Output the [x, y] coordinate of the center of the cell containing the given text.  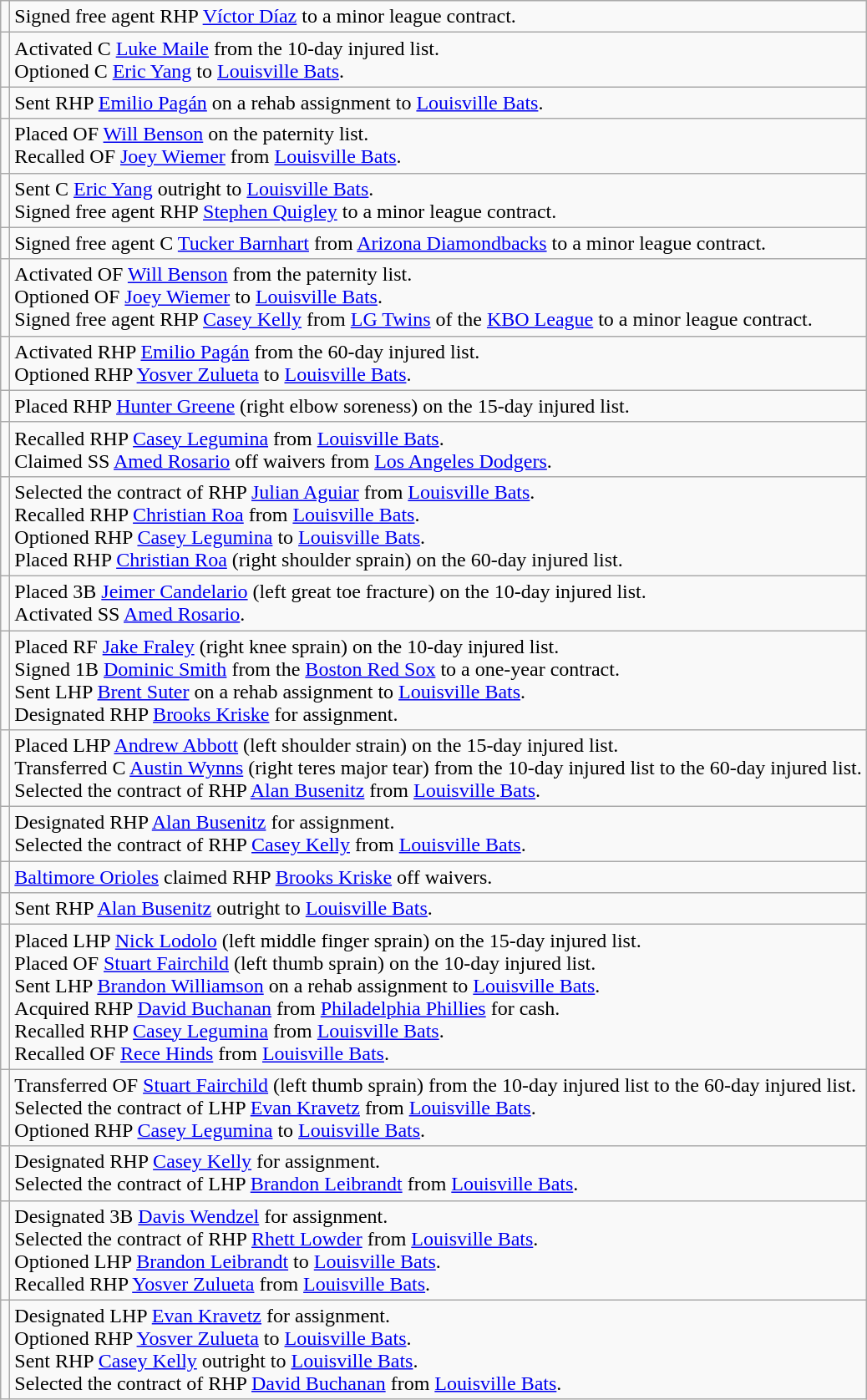
Sent RHP Alan Busenitz outright to Louisville Bats. [438, 909]
Sent RHP Emilio Pagán on a rehab assignment to Louisville Bats. [438, 103]
Activated RHP Emilio Pagán from the 60-day injured list. Optioned RHP Yosver Zulueta to Louisville Bats. [438, 363]
Sent C Eric Yang outright to Louisville Bats. Signed free agent RHP Stephen Quigley to a minor league contract. [438, 200]
Signed free agent RHP Víctor Díaz to a minor league contract. [438, 17]
Placed 3B Jeimer Candelario (left great toe fracture) on the 10-day injured list. Activated SS Amed Rosario. [438, 603]
Designated RHP Alan Busenitz for assignment. Selected the contract of RHP Casey Kelly from Louisville Bats. [438, 834]
Placed OF Will Benson on the paternity list. Recalled OF Joey Wiemer from Louisville Bats. [438, 145]
Signed free agent C Tucker Barnhart from Arizona Diamondbacks to a minor league contract. [438, 243]
Designated RHP Casey Kelly for assignment. Selected the contract of LHP Brandon Leibrandt from Louisville Bats. [438, 1173]
Activated C Luke Maile from the 10-day injured list. Optioned C Eric Yang to Louisville Bats. [438, 60]
Baltimore Orioles claimed RHP Brooks Kriske off waivers. [438, 877]
Placed RHP Hunter Greene (right elbow soreness) on the 15-day injured list. [438, 406]
Recalled RHP Casey Legumina from Louisville Bats. Claimed SS Amed Rosario off waivers from Los Angeles Dodgers. [438, 449]
